From the cell containing the given text, extract its center point as (X, Y) coordinate. 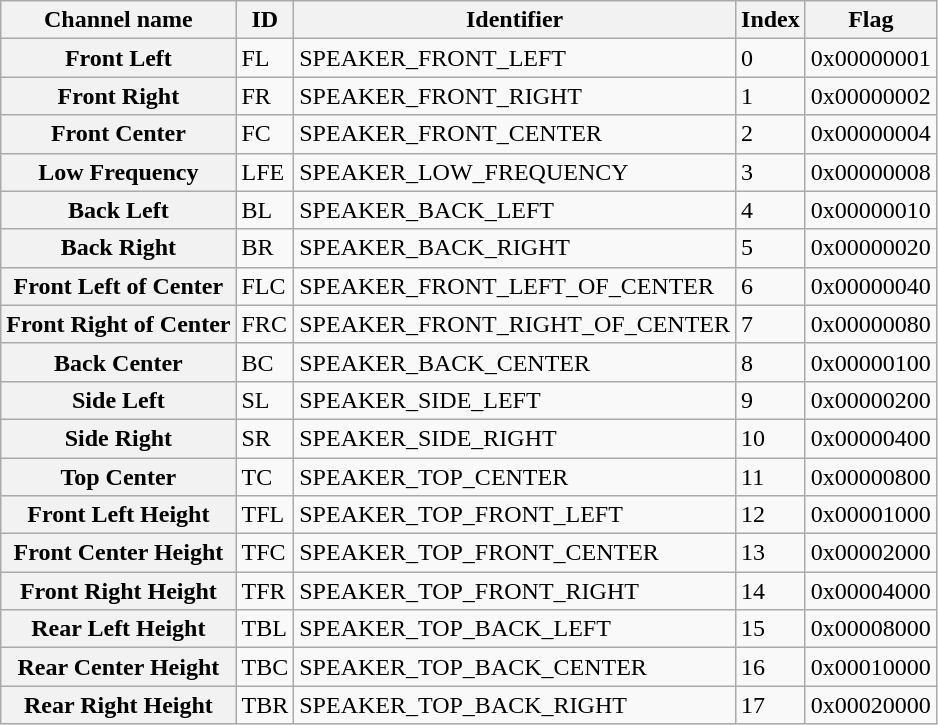
Channel name (118, 20)
FRC (265, 324)
SR (265, 438)
FLC (265, 286)
Back Left (118, 210)
SPEAKER_BACK_RIGHT (515, 248)
Low Frequency (118, 172)
FC (265, 134)
0x00000040 (870, 286)
5 (771, 248)
Back Center (118, 362)
7 (771, 324)
SPEAKER_TOP_FRONT_LEFT (515, 515)
0x00008000 (870, 629)
0x00000080 (870, 324)
Side Left (118, 400)
Front Right of Center (118, 324)
TBL (265, 629)
TC (265, 477)
Rear Right Height (118, 705)
SPEAKER_FRONT_LEFT (515, 58)
0x00004000 (870, 591)
SPEAKER_TOP_FRONT_RIGHT (515, 591)
FR (265, 96)
Identifier (515, 20)
SPEAKER_TOP_BACK_CENTER (515, 667)
9 (771, 400)
0x00000004 (870, 134)
Rear Left Height (118, 629)
0x00000010 (870, 210)
11 (771, 477)
0x00000400 (870, 438)
FL (265, 58)
0x00000100 (870, 362)
SPEAKER_TOP_CENTER (515, 477)
0x00000800 (870, 477)
Front Center Height (118, 553)
Front Left (118, 58)
SPEAKER_FRONT_CENTER (515, 134)
SPEAKER_LOW_FREQUENCY (515, 172)
0x00001000 (870, 515)
Front Left Height (118, 515)
4 (771, 210)
12 (771, 515)
SPEAKER_FRONT_RIGHT_OF_CENTER (515, 324)
SPEAKER_SIDE_RIGHT (515, 438)
TBC (265, 667)
Front Right Height (118, 591)
ID (265, 20)
SPEAKER_BACK_CENTER (515, 362)
Front Left of Center (118, 286)
LFE (265, 172)
10 (771, 438)
13 (771, 553)
15 (771, 629)
14 (771, 591)
Side Right (118, 438)
0x00000002 (870, 96)
0x00000008 (870, 172)
TFC (265, 553)
8 (771, 362)
Rear Center Height (118, 667)
BR (265, 248)
Front Center (118, 134)
6 (771, 286)
SPEAKER_FRONT_RIGHT (515, 96)
SPEAKER_SIDE_LEFT (515, 400)
3 (771, 172)
Flag (870, 20)
TBR (265, 705)
Front Right (118, 96)
BC (265, 362)
0x00020000 (870, 705)
SPEAKER_TOP_BACK_RIGHT (515, 705)
0x00000020 (870, 248)
0 (771, 58)
TFR (265, 591)
SPEAKER_FRONT_LEFT_OF_CENTER (515, 286)
Top Center (118, 477)
0x00000001 (870, 58)
BL (265, 210)
Back Right (118, 248)
SL (265, 400)
SPEAKER_BACK_LEFT (515, 210)
0x00000200 (870, 400)
16 (771, 667)
TFL (265, 515)
2 (771, 134)
17 (771, 705)
0x00010000 (870, 667)
0x00002000 (870, 553)
SPEAKER_TOP_FRONT_CENTER (515, 553)
1 (771, 96)
Index (771, 20)
SPEAKER_TOP_BACK_LEFT (515, 629)
